Output the [X, Y] coordinate of the center of the cell containing the given text.  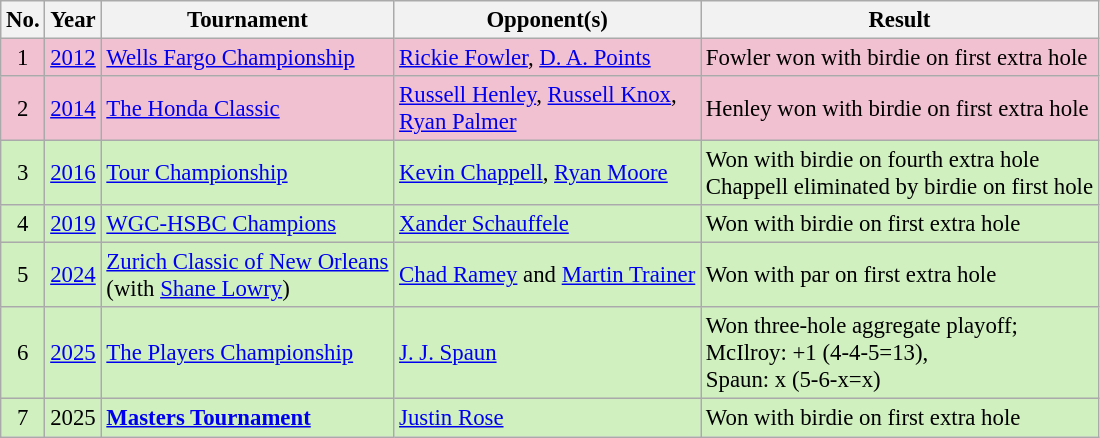
Won three-hole aggregate playoff;McIlroy: +1 (4-4-5=13),Spaun: x (5-6-x=x) [900, 354]
Chad Ramey and Martin Trainer [548, 276]
No. [23, 20]
Tour Championship [248, 174]
6 [23, 354]
Opponent(s) [548, 20]
Rickie Fowler, D. A. Points [548, 58]
2014 [73, 108]
Year [73, 20]
The Honda Classic [248, 108]
Henley won with birdie on first extra hole [900, 108]
4 [23, 224]
7 [23, 418]
3 [23, 174]
Masters Tournament [248, 418]
J. J. Spaun [548, 354]
Russell Henley, Russell Knox, Ryan Palmer [548, 108]
Zurich Classic of New Orleans(with Shane Lowry) [248, 276]
2012 [73, 58]
2016 [73, 174]
2 [23, 108]
Won with birdie on fourth extra holeChappell eliminated by birdie on first hole [900, 174]
2024 [73, 276]
Justin Rose [548, 418]
5 [23, 276]
Xander Schauffele [548, 224]
1 [23, 58]
Tournament [248, 20]
Fowler won with birdie on first extra hole [900, 58]
The Players Championship [248, 354]
2019 [73, 224]
Result [900, 20]
Wells Fargo Championship [248, 58]
WGC-HSBC Champions [248, 224]
Kevin Chappell, Ryan Moore [548, 174]
Won with par on first extra hole [900, 276]
